Capture the cell that displays the provided text and extract its [X, Y] central coordinate. 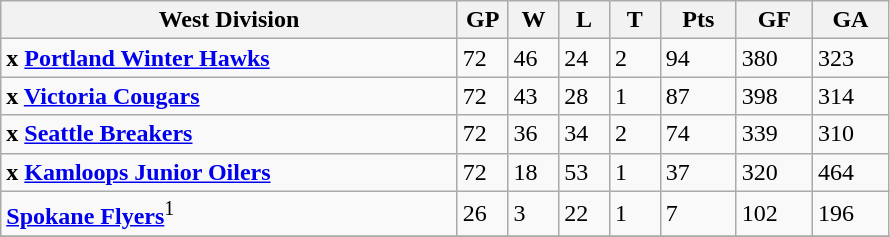
3 [534, 214]
7 [698, 214]
West Division [230, 20]
320 [774, 172]
28 [584, 96]
43 [534, 96]
94 [698, 58]
464 [850, 172]
310 [850, 134]
53 [584, 172]
L [584, 20]
Spokane Flyers1 [230, 214]
GF [774, 20]
x Victoria Cougars [230, 96]
GP [482, 20]
37 [698, 172]
Pts [698, 20]
339 [774, 134]
196 [850, 214]
36 [534, 134]
22 [584, 214]
34 [584, 134]
46 [534, 58]
102 [774, 214]
W [534, 20]
26 [482, 214]
323 [850, 58]
24 [584, 58]
87 [698, 96]
398 [774, 96]
GA [850, 20]
x Kamloops Junior Oilers [230, 172]
74 [698, 134]
314 [850, 96]
T [634, 20]
x Seattle Breakers [230, 134]
x Portland Winter Hawks [230, 58]
380 [774, 58]
18 [534, 172]
